Search for the cell housing the specified text and yield its [x, y] center coordinate. 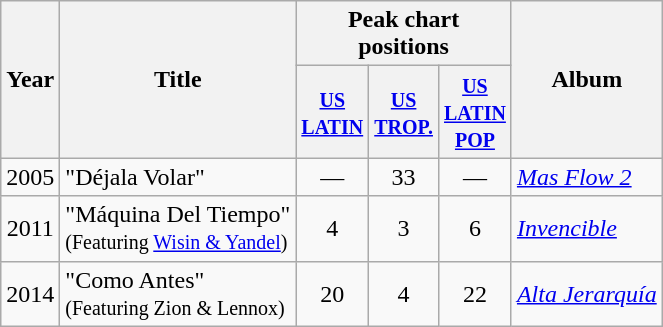
Title [178, 80]
"Como Antes"(Featuring Zion & Lennox) [178, 294]
"Déjala Volar" [178, 177]
Peak chart positions [404, 34]
2014 [30, 294]
33 [404, 177]
Year [30, 80]
Invencible [586, 228]
USLATIN POP [474, 112]
6 [474, 228]
3 [404, 228]
2011 [30, 228]
2005 [30, 177]
Alta Jerarquía [586, 294]
USLATIN [332, 112]
Mas Flow 2 [586, 177]
Album [586, 80]
USTROP. [404, 112]
22 [474, 294]
20 [332, 294]
"Máquina Del Tiempo"(Featuring Wisin & Yandel) [178, 228]
